Return (X, Y) of the center of cell containing provided text 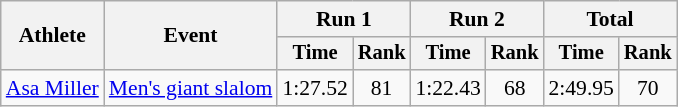
Asa Miller (52, 88)
1:22.43 (448, 88)
70 (648, 88)
Athlete (52, 36)
1:27.52 (314, 88)
2:49.95 (580, 88)
Run 2 (476, 19)
Event (191, 36)
Men's giant slalom (191, 88)
81 (382, 88)
Total (610, 19)
Run 1 (344, 19)
68 (515, 88)
